Pinpoint the cell where the given text exists, returning its (x, y) midpoint coordinate. 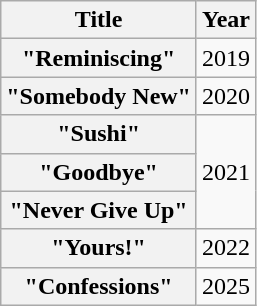
2019 (226, 58)
Title (99, 20)
"Goodbye" (99, 172)
"Sushi" (99, 134)
2020 (226, 96)
2022 (226, 248)
2021 (226, 172)
"Reminiscing" (99, 58)
"Never Give Up" (99, 210)
"Somebody New" (99, 96)
"Confessions" (99, 286)
2025 (226, 286)
"Yours!" (99, 248)
Year (226, 20)
